Provide the [x, y] coordinate of the cell's center where the given text is located.  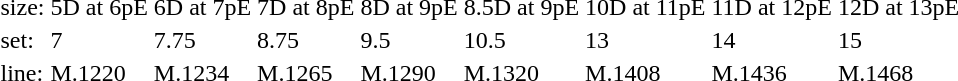
8.75 [306, 40]
7.75 [202, 40]
14 [772, 40]
7 [99, 40]
10.5 [521, 40]
13 [646, 40]
9.5 [409, 40]
